Extract the [X, Y] coordinate from the center of the cell holding the provided text.  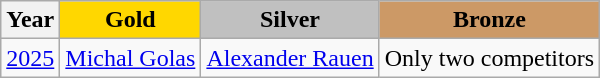
Year [30, 20]
Gold [130, 20]
Silver [290, 20]
Only two competitors [489, 58]
Michal Golas [130, 58]
2025 [30, 58]
Bronze [489, 20]
Alexander Rauen [290, 58]
